Find where the given text appears and provide that cell's center as [x, y] coordinate. 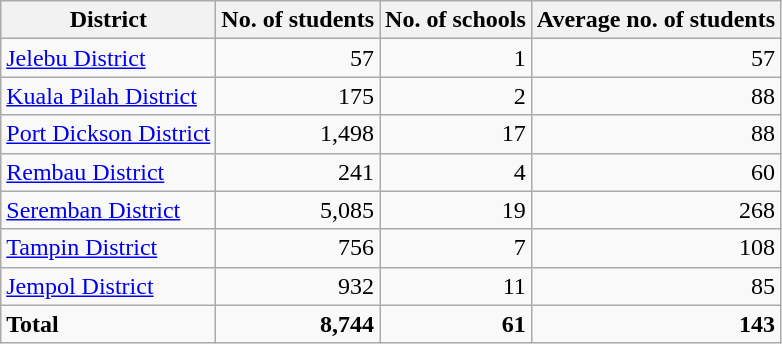
1,498 [298, 134]
Jempol District [108, 286]
1 [456, 58]
5,085 [298, 210]
60 [656, 172]
756 [298, 248]
2 [456, 96]
Kuala Pilah District [108, 96]
85 [656, 286]
268 [656, 210]
4 [456, 172]
241 [298, 172]
Seremban District [108, 210]
7 [456, 248]
17 [456, 134]
8,744 [298, 324]
19 [456, 210]
Jelebu District [108, 58]
Rembau District [108, 172]
11 [456, 286]
Total [108, 324]
District [108, 20]
143 [656, 324]
932 [298, 286]
Tampin District [108, 248]
No. of students [298, 20]
No. of schools [456, 20]
Port Dickson District [108, 134]
175 [298, 96]
108 [656, 248]
61 [456, 324]
Average no. of students [656, 20]
